Capture the cell that displays the provided text and extract its (x, y) central coordinate. 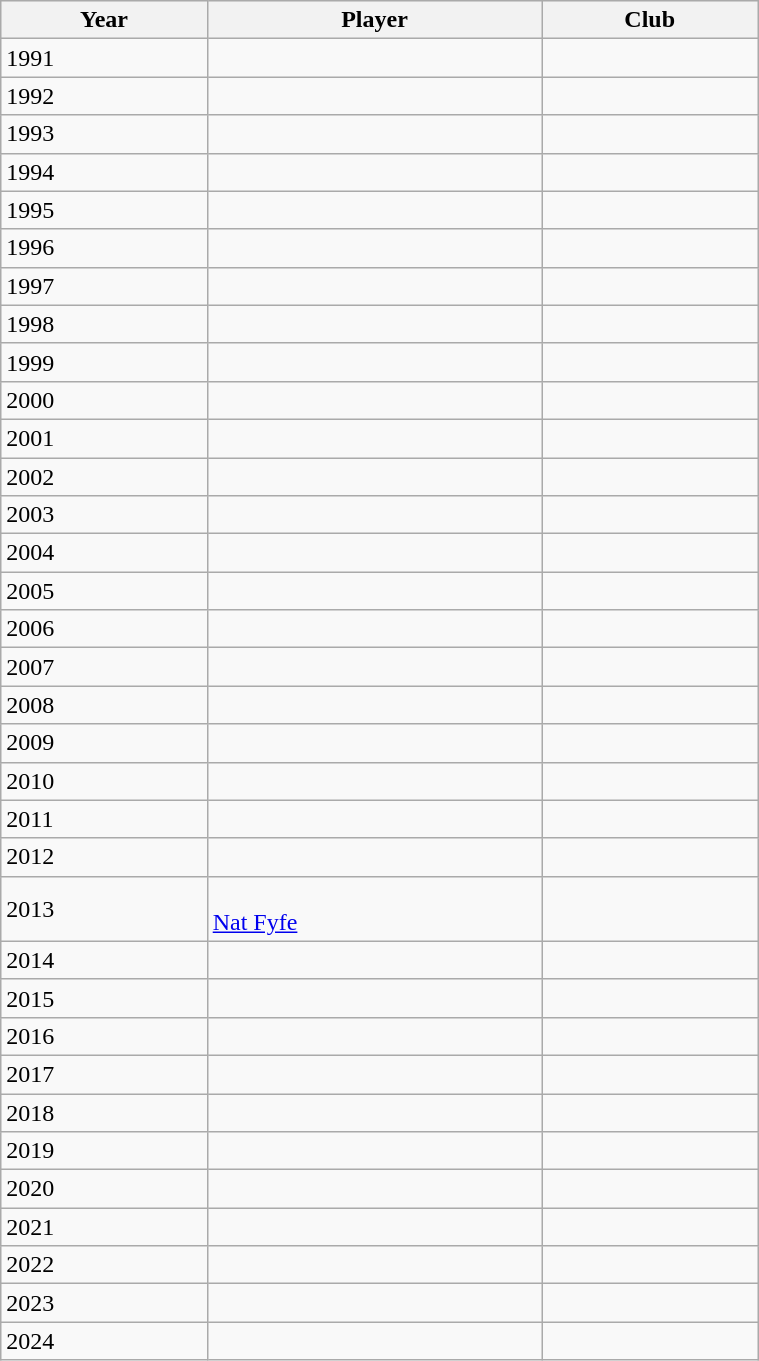
2006 (104, 629)
2005 (104, 591)
2024 (104, 1341)
2014 (104, 960)
Club (650, 20)
1991 (104, 58)
2023 (104, 1303)
Nat Fyfe (374, 908)
2011 (104, 819)
2012 (104, 857)
1992 (104, 96)
1994 (104, 172)
2003 (104, 515)
1995 (104, 210)
2022 (104, 1265)
2010 (104, 781)
1999 (104, 362)
2019 (104, 1151)
2020 (104, 1189)
1996 (104, 248)
Player (374, 20)
2018 (104, 1113)
2002 (104, 477)
2021 (104, 1227)
2015 (104, 998)
2009 (104, 743)
2004 (104, 553)
Year (104, 20)
2016 (104, 1036)
1997 (104, 286)
2013 (104, 908)
2001 (104, 438)
1993 (104, 134)
1998 (104, 324)
2007 (104, 667)
2000 (104, 400)
2008 (104, 705)
2017 (104, 1074)
